From the cell containing the given text, extract its center point as (x, y) coordinate. 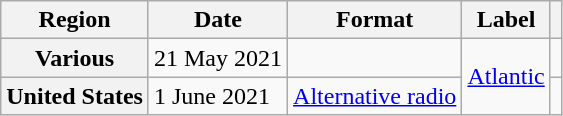
Region (75, 20)
21 May 2021 (218, 58)
Various (75, 58)
United States (75, 96)
1 June 2021 (218, 96)
Label (506, 20)
Format (375, 20)
Alternative radio (375, 96)
Atlantic (506, 77)
Date (218, 20)
